Capture the cell that displays the provided text and extract its [x, y] central coordinate. 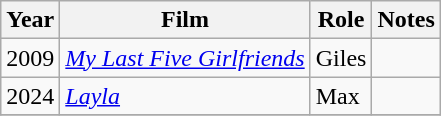
Year [30, 20]
2024 [30, 96]
Max [341, 96]
Giles [341, 58]
Layla [185, 96]
Role [341, 20]
Notes [406, 20]
Film [185, 20]
My Last Five Girlfriends [185, 58]
2009 [30, 58]
